Pinpoint the cell where the given text exists, returning its [X, Y] midpoint coordinate. 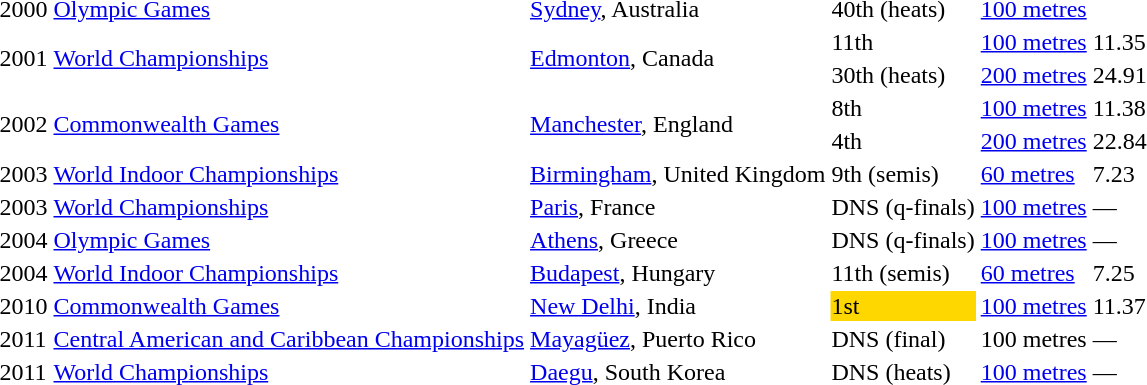
New Delhi, India [678, 306]
Birmingham, United Kingdom [678, 174]
4th [903, 141]
30th (heats) [903, 75]
Mayagüez, Puerto Rico [678, 339]
Manchester, England [678, 124]
Budapest, Hungary [678, 273]
DNS (final) [903, 339]
Athens, Greece [678, 240]
8th [903, 108]
Central American and Caribbean Championships [289, 339]
Paris, France [678, 207]
Olympic Games [289, 240]
Edmonton, Canada [678, 58]
9th (semis) [903, 174]
1st [903, 306]
11th (semis) [903, 273]
11th [903, 42]
